Identify which cell holds the provided text, then report its (x, y) central coordinate. 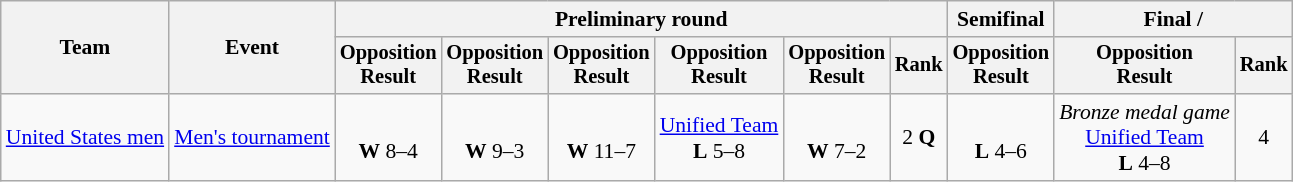
4 (1264, 138)
L 4–6 (1002, 138)
Preliminary round (642, 19)
Semifinal (1002, 19)
Men's tournament (252, 138)
Team (85, 48)
2 Q (919, 138)
W 9–3 (494, 138)
W 11–7 (602, 138)
Bronze medal game Unified TeamL 4–8 (1144, 138)
Unified TeamL 5–8 (720, 138)
W 7–2 (836, 138)
Final / (1173, 19)
W 8–4 (388, 138)
United States men (85, 138)
Event (252, 48)
